Scan for the cell matching the given text and deliver its (X, Y) coordinate at center. 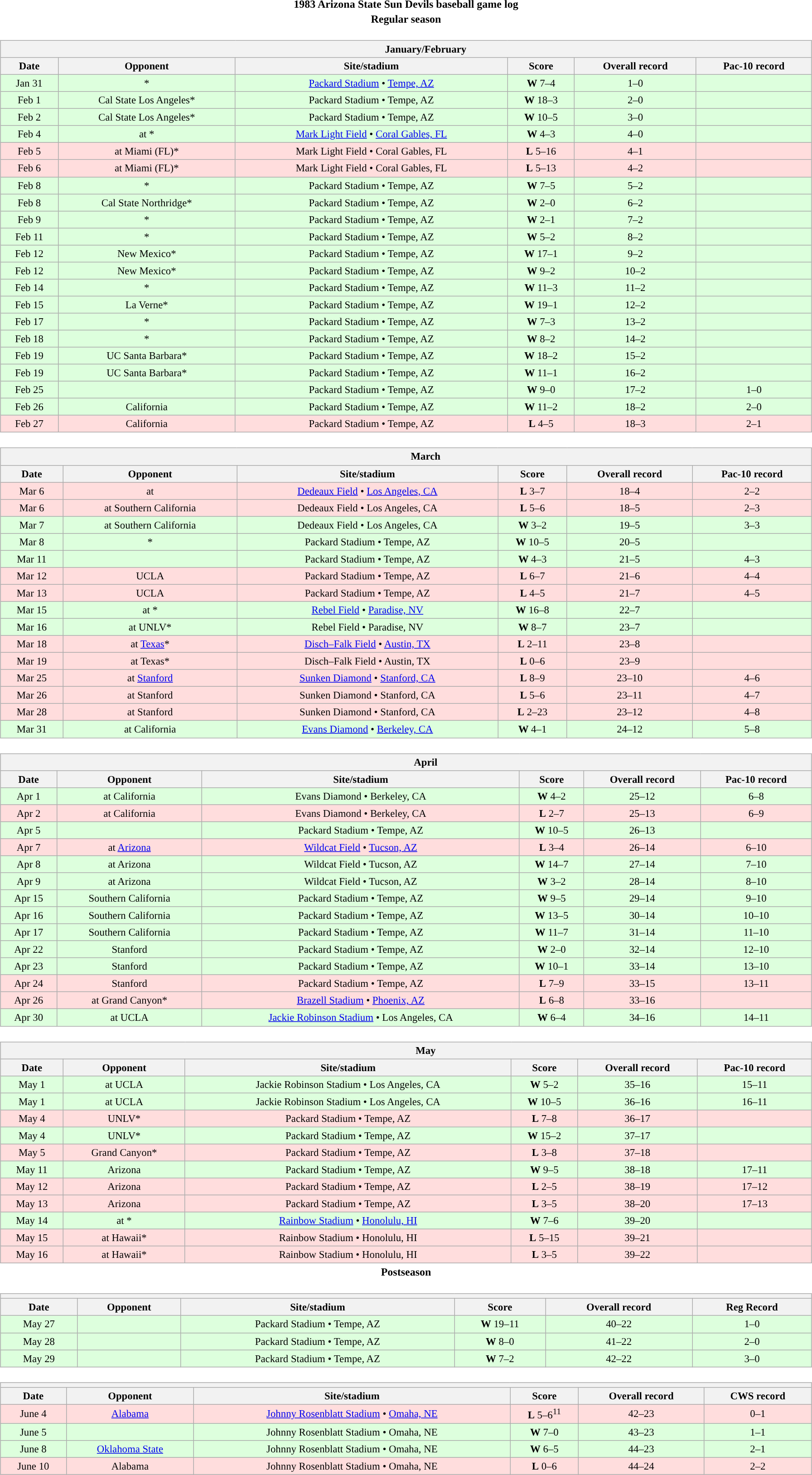
Brazell Stadium • Phoenix, AZ (361, 1000)
4–7 (752, 695)
23–8 (630, 644)
11–10 (756, 932)
Apr 5 (29, 830)
Mar 31 (32, 729)
18–4 (630, 491)
W 6–4 (551, 1018)
Mar 16 (32, 627)
31–14 (642, 932)
18–3 (635, 424)
Feb 4 (29, 134)
W 17–1 (541, 253)
17–12 (754, 1187)
W 9–0 (541, 390)
4–6 (752, 678)
W 19–1 (541, 305)
Mar 18 (32, 644)
12–2 (635, 305)
April (406, 762)
W 8–2 (541, 339)
40–22 (619, 1324)
Mar 13 (32, 593)
May 14 (32, 1221)
L 2–23 (532, 712)
Apr 22 (29, 950)
Feb 9 (29, 219)
Apr 7 (29, 847)
15–11 (754, 1084)
L 2–5 (544, 1187)
L 7–9 (551, 984)
17–13 (754, 1203)
21–7 (630, 593)
44–23 (642, 1449)
43–23 (642, 1432)
33–15 (642, 984)
L 5–16 (541, 151)
W 4–2 (551, 796)
Feb 25 (29, 390)
Apr 1 (29, 796)
24–12 (630, 729)
33–14 (642, 966)
Apr 30 (29, 1018)
Apr 24 (29, 984)
March (406, 456)
17–2 (635, 390)
Apr 15 (29, 898)
L 5–13 (541, 168)
21–5 (630, 559)
W 6–5 (545, 1449)
W 11–3 (541, 288)
15–2 (635, 356)
42–23 (642, 1414)
38–19 (637, 1187)
6–9 (756, 813)
W 10–1 (551, 966)
29–14 (642, 898)
22–7 (630, 610)
at Grand Canyon* (130, 1000)
Feb 14 (29, 288)
18–5 (630, 508)
W 11–7 (551, 932)
Oklahoma State (130, 1449)
13–10 (756, 966)
20–5 (630, 542)
0–1 (758, 1414)
L 3–7 (532, 491)
W 7–2 (500, 1359)
W 7–4 (541, 83)
May 28 (39, 1341)
L 5–611 (545, 1414)
June 5 (34, 1432)
19–5 (630, 525)
W 8–7 (532, 627)
10–2 (635, 271)
6–2 (635, 203)
1–1 (758, 1432)
Feb 5 (29, 151)
35–16 (637, 1084)
37–18 (637, 1153)
W 11–1 (541, 373)
28–14 (642, 881)
Reg Record (752, 1307)
L 3–8 (544, 1153)
May (406, 1050)
23–10 (630, 678)
25–13 (642, 813)
L 7–8 (544, 1118)
W 7–5 (541, 185)
21–6 (630, 576)
4–3 (752, 559)
May 12 (32, 1187)
Mar 11 (32, 559)
W 19–11 (500, 1324)
Mar 15 (32, 610)
39–21 (637, 1238)
16–11 (754, 1101)
12–10 (756, 950)
36–17 (637, 1118)
17–11 (754, 1169)
34–16 (642, 1018)
4–5 (752, 593)
4–8 (752, 712)
June 10 (34, 1466)
W 11–2 (541, 407)
Mar 8 (32, 542)
Apr 9 (29, 881)
L 5–15 (544, 1238)
23–12 (630, 712)
W 9–2 (541, 271)
January/February (406, 49)
42–22 (619, 1359)
W 13–5 (551, 915)
L 3–4 (551, 847)
16–2 (635, 373)
Apr 23 (29, 966)
26–14 (642, 847)
at (150, 491)
W 18–2 (541, 356)
May 13 (32, 1203)
3–3 (752, 525)
May 15 (32, 1238)
June 4 (34, 1414)
Feb 17 (29, 322)
May 5 (32, 1153)
7–10 (756, 864)
Mar 25 (32, 678)
Feb 27 (29, 424)
4–1 (635, 151)
39–22 (637, 1255)
18–2 (635, 407)
Feb 1 (29, 100)
W 7–6 (544, 1221)
Feb 18 (29, 339)
14–11 (756, 1018)
9–10 (756, 898)
June 8 (34, 1449)
W 2–1 (541, 219)
33–16 (642, 1000)
10–10 (756, 915)
May 16 (32, 1255)
13–11 (756, 984)
Feb 15 (29, 305)
25–12 (642, 796)
May 29 (39, 1359)
6–10 (756, 847)
37–17 (637, 1135)
Apr 16 (29, 915)
38–20 (637, 1203)
W 18–3 (541, 100)
W 7–0 (545, 1432)
La Verne* (147, 305)
L 6–7 (532, 576)
Feb 26 (29, 407)
23–9 (630, 661)
4–4 (752, 576)
36–16 (637, 1101)
8–10 (756, 881)
5–2 (635, 185)
W 16–8 (532, 610)
32–14 (642, 950)
L 2–7 (551, 813)
8–2 (635, 237)
Feb 6 (29, 168)
Grand Canyon* (124, 1153)
May 27 (39, 1324)
Mar 19 (32, 661)
38–18 (637, 1169)
L 6–8 (551, 1000)
Feb 11 (29, 237)
9–2 (635, 253)
L 2–11 (532, 644)
W 7–3 (541, 322)
Cal State Northridge* (147, 203)
4–2 (635, 168)
Mar 7 (32, 525)
May 11 (32, 1169)
23–7 (630, 627)
Mar 26 (32, 695)
2–3 (752, 508)
26–13 (642, 830)
Apr 26 (29, 1000)
30–14 (642, 915)
Apr 8 (29, 864)
7–2 (635, 219)
13–2 (635, 322)
W 8–0 (500, 1341)
Mar 12 (32, 576)
4–0 (635, 134)
W 14–7 (551, 864)
W 4–1 (532, 729)
5–8 (752, 729)
Jan 31 (29, 83)
14–2 (635, 339)
CWS record (758, 1396)
Apr 2 (29, 813)
27–14 (642, 864)
11–2 (635, 288)
41–22 (619, 1341)
Mar 28 (32, 712)
44–24 (642, 1466)
L 8–9 (532, 678)
Feb 2 (29, 117)
39–20 (637, 1221)
23–11 (630, 695)
Apr 17 (29, 932)
6–8 (756, 796)
W 15–2 (544, 1135)
at UNLV* (150, 627)
